Return the [X, Y] coordinate for the center point of the cell that contains the specified text.  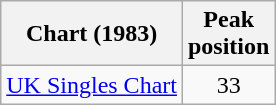
Chart (1983) [92, 34]
UK Singles Chart [92, 85]
33 [228, 85]
Peakposition [228, 34]
